From the cell containing the given text, extract its center point as [x, y] coordinate. 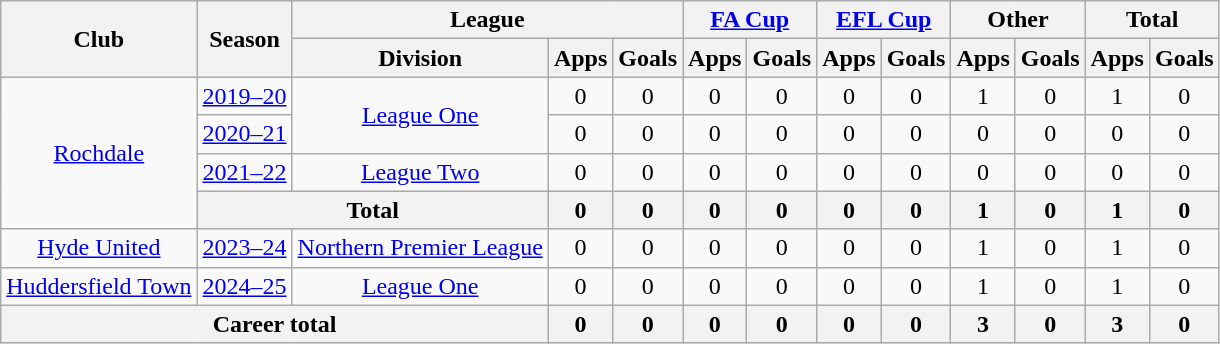
2019–20 [244, 96]
2023–24 [244, 248]
Huddersfield Town [99, 286]
2024–25 [244, 286]
Rochdale [99, 153]
League [487, 20]
FA Cup [750, 20]
Hyde United [99, 248]
Club [99, 39]
League Two [420, 172]
Other [1018, 20]
2021–22 [244, 172]
EFL Cup [884, 20]
Division [420, 58]
Northern Premier League [420, 248]
2020–21 [244, 134]
Season [244, 39]
Career total [275, 324]
